Return [X, Y] of the center of cell containing provided text 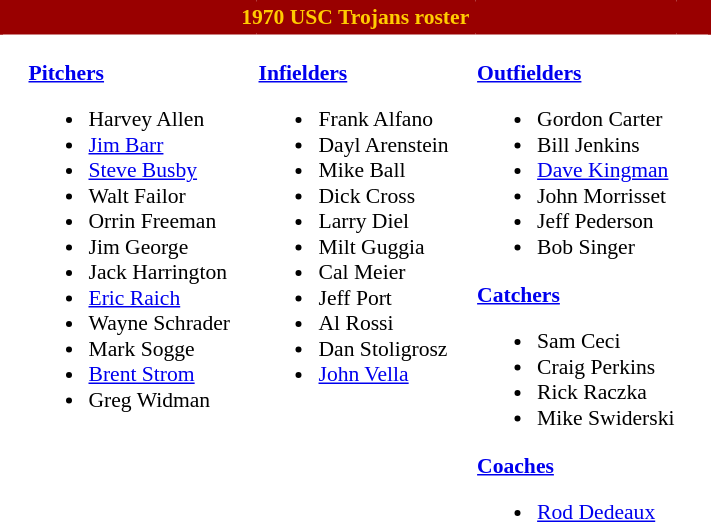
1970 USC Trojans roster [356, 18]
